Provide the [x, y] coordinate of the cell's center where the given text is located.  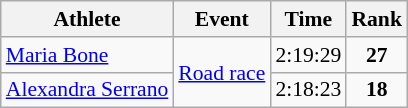
Event [222, 19]
2:18:23 [308, 90]
27 [376, 55]
2:19:29 [308, 55]
Alexandra Serrano [88, 90]
Rank [376, 19]
Road race [222, 72]
Maria Bone [88, 55]
18 [376, 90]
Athlete [88, 19]
Time [308, 19]
